Provide the [X, Y] coordinate of the cell's center where the given text is located.  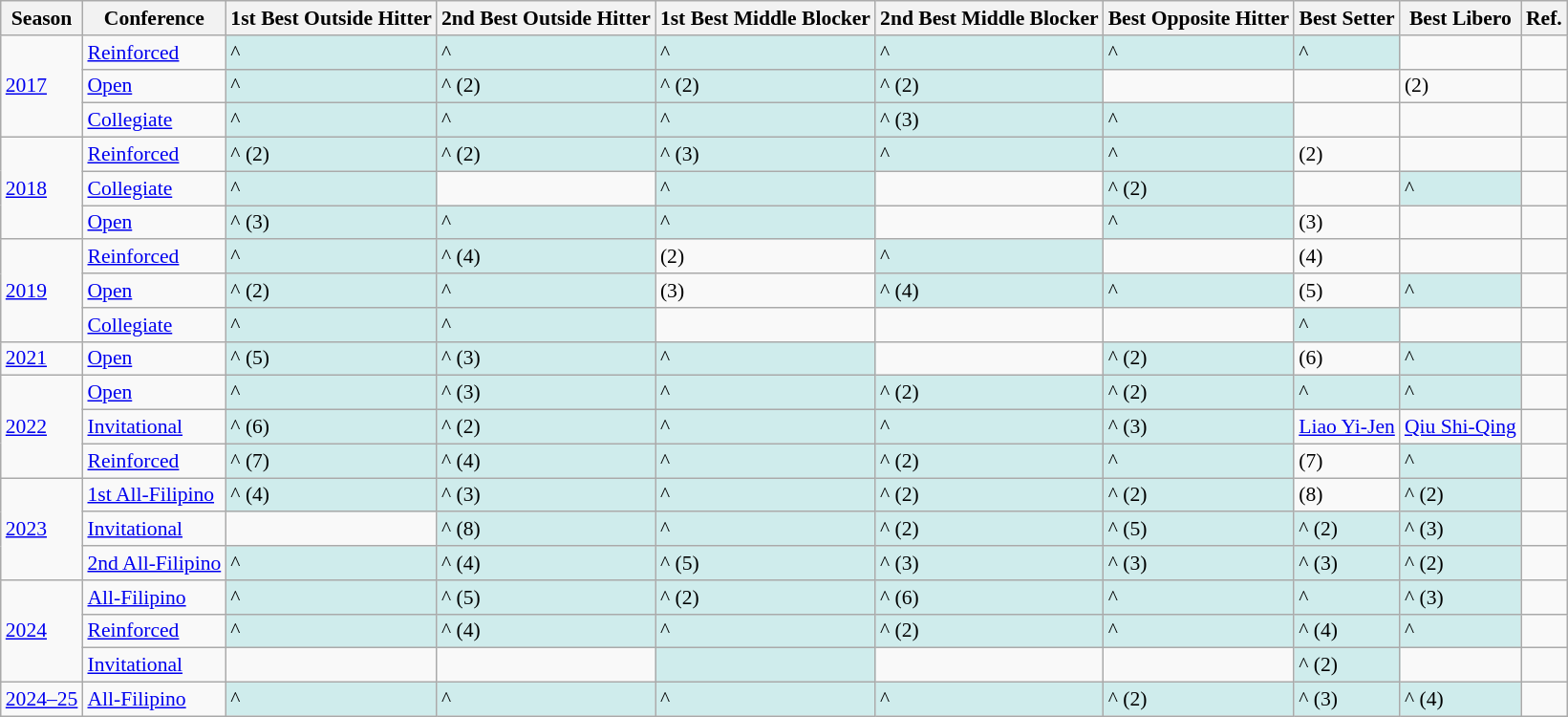
Ref. [1544, 18]
Qiu Shi-Qing [1460, 427]
1st Best Outside Hitter [331, 18]
Best Opposite Hitter [1199, 18]
2021 [42, 358]
2nd Best Outside Hitter [547, 18]
(6) [1347, 358]
2024 [42, 631]
(5) [1347, 291]
2022 [42, 426]
2018 [42, 189]
1st Best Middle Blocker [765, 18]
1st All-Filipino [154, 495]
2nd Best Middle Blocker [990, 18]
^ (8) [547, 530]
Liao Yi-Jen [1347, 427]
Best Setter [1347, 18]
2024–25 [42, 700]
2nd All-Filipino [154, 563]
2017 [42, 86]
Conference [154, 18]
Season [42, 18]
2023 [42, 530]
2019 [42, 291]
Best Libero [1460, 18]
(7) [1347, 461]
(8) [1347, 495]
(4) [1347, 257]
^ (7) [331, 461]
